Output the [x, y] coordinate of the center of the cell containing the given text.  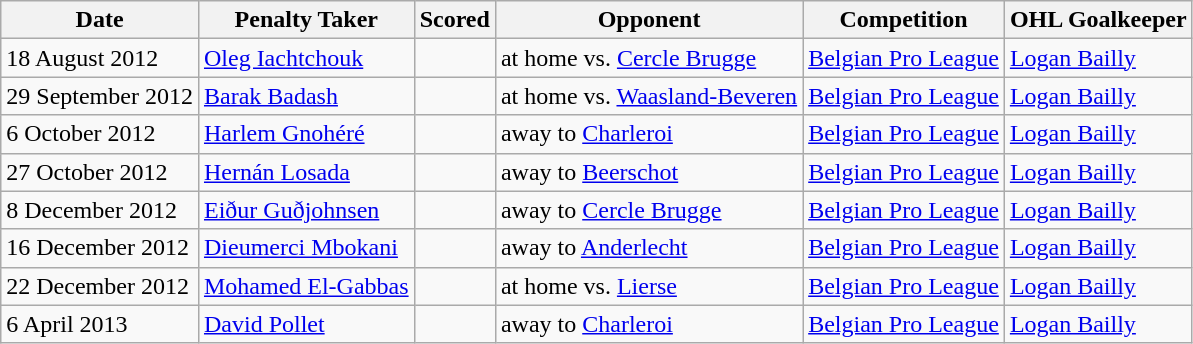
at home vs. Cercle Brugge [648, 58]
Dieumerci Mbokani [306, 248]
16 December 2012 [100, 248]
Eiður Guðjohnsen [306, 210]
Oleg Iachtchouk [306, 58]
18 August 2012 [100, 58]
Date [100, 20]
22 December 2012 [100, 286]
OHL Goalkeeper [1098, 20]
Competition [904, 20]
David Pollet [306, 324]
away to Beerschot [648, 172]
away to Cercle Brugge [648, 210]
Opponent [648, 20]
6 April 2013 [100, 324]
Harlem Gnohéré [306, 134]
at home vs. Waasland-Beveren [648, 96]
6 October 2012 [100, 134]
Hernán Losada [306, 172]
Mohamed El-Gabbas [306, 286]
at home vs. Lierse [648, 286]
8 December 2012 [100, 210]
Penalty Taker [306, 20]
27 October 2012 [100, 172]
Scored [454, 20]
Barak Badash [306, 96]
away to Anderlecht [648, 248]
29 September 2012 [100, 96]
